Capture the cell that displays the provided text and extract its (X, Y) central coordinate. 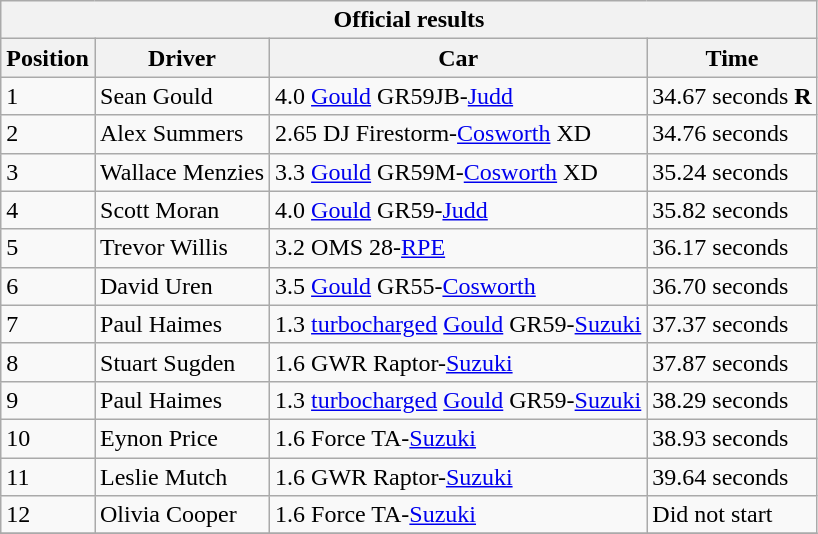
35.82 seconds (732, 210)
38.93 seconds (732, 438)
34.76 seconds (732, 134)
Wallace Menzies (182, 172)
Stuart Sugden (182, 362)
3 (48, 172)
Driver (182, 58)
3.3 Gould GR59M-Cosworth XD (458, 172)
9 (48, 400)
Scott Moran (182, 210)
David Uren (182, 286)
Olivia Cooper (182, 515)
5 (48, 248)
Leslie Mutch (182, 477)
11 (48, 477)
4.0 Gould GR59JB-Judd (458, 96)
Car (458, 58)
10 (48, 438)
36.70 seconds (732, 286)
35.24 seconds (732, 172)
Trevor Willis (182, 248)
39.64 seconds (732, 477)
1 (48, 96)
38.29 seconds (732, 400)
Time (732, 58)
8 (48, 362)
12 (48, 515)
37.37 seconds (732, 324)
Alex Summers (182, 134)
36.17 seconds (732, 248)
Official results (409, 20)
4 (48, 210)
7 (48, 324)
34.67 seconds R (732, 96)
37.87 seconds (732, 362)
3.2 OMS 28-RPE (458, 248)
Position (48, 58)
Eynon Price (182, 438)
2 (48, 134)
6 (48, 286)
3.5 Gould GR55-Cosworth (458, 286)
Sean Gould (182, 96)
2.65 DJ Firestorm-Cosworth XD (458, 134)
4.0 Gould GR59-Judd (458, 210)
Did not start (732, 515)
